From the cell containing the given text, extract its center point as [X, Y] coordinate. 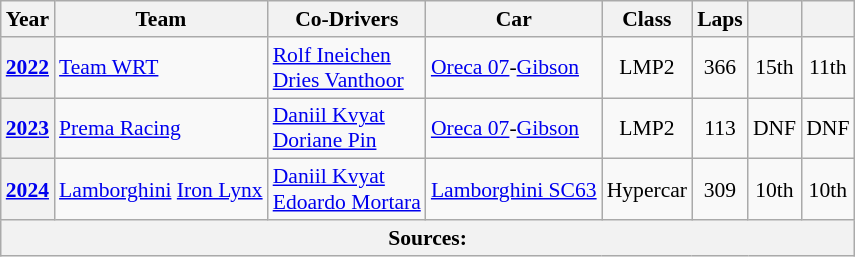
Co-Drivers [347, 19]
Laps [720, 19]
Team [161, 19]
Team WRT [161, 68]
Sources: [428, 238]
309 [720, 190]
Rolf Ineichen Dries Vanthoor [347, 68]
2023 [28, 128]
Lamborghini SC63 [514, 190]
Daniil Kvyat Doriane Pin [347, 128]
Year [28, 19]
11th [828, 68]
Class [647, 19]
2024 [28, 190]
15th [774, 68]
Car [514, 19]
Hypercar [647, 190]
Prema Racing [161, 128]
113 [720, 128]
2022 [28, 68]
Lamborghini Iron Lynx [161, 190]
Daniil Kvyat Edoardo Mortara [347, 190]
366 [720, 68]
